Extract the [x, y] coordinate from the center of the cell holding the provided text.  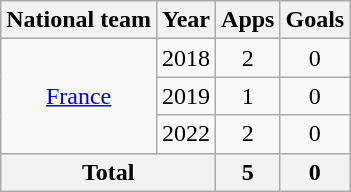
Year [186, 20]
Goals [315, 20]
France [79, 96]
5 [248, 172]
2022 [186, 134]
Total [108, 172]
1 [248, 96]
2019 [186, 96]
National team [79, 20]
Apps [248, 20]
2018 [186, 58]
